Find where the given text appears and provide that cell's center as (x, y) coordinate. 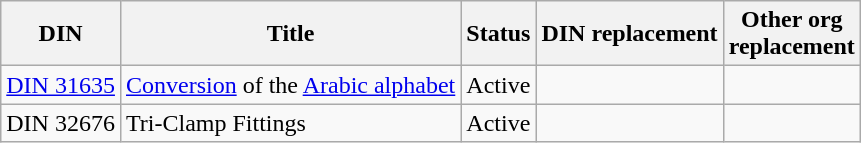
Status (498, 34)
DIN (61, 34)
DIN replacement (630, 34)
DIN 31635 (61, 85)
Tri-Clamp Fittings (290, 123)
Title (290, 34)
DIN 32676 (61, 123)
Other orgreplacement (792, 34)
Conversion of the Arabic alphabet (290, 85)
